Locate the cell with the specified text and output its [X, Y] center coordinate. 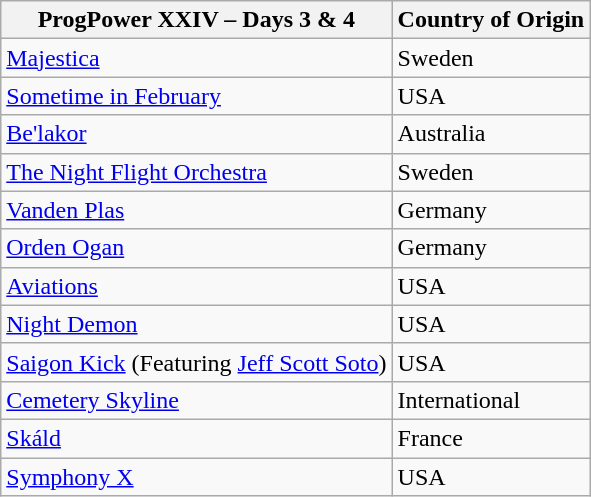
Saigon Kick (Featuring Jeff Scott Soto) [196, 362]
Majestica [196, 58]
Symphony X [196, 477]
ProgPower XXIV – Days 3 & 4 [196, 20]
Orden Ogan [196, 248]
Skáld [196, 438]
Be'lakor [196, 134]
Vanden Plas [196, 210]
Aviations [196, 286]
France [491, 438]
Cemetery Skyline [196, 400]
Sometime in February [196, 96]
International [491, 400]
The Night Flight Orchestra [196, 172]
Night Demon [196, 324]
Country of Origin [491, 20]
Australia [491, 134]
